Provide the (x, y) coordinate of the cell's center where the given text is located.  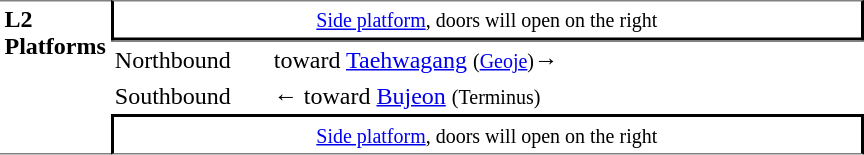
Southbound (190, 96)
← toward Bujeon (Terminus) (566, 96)
toward Taehwagang (Geoje)→ (566, 59)
L2Platforms (55, 77)
Northbound (190, 59)
